From the cell containing the given text, extract its center point as [x, y] coordinate. 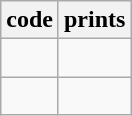
prints [94, 20]
code [30, 20]
